Detect which cell encompasses the target text, then output its [x, y] center coordinate. 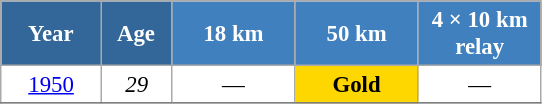
18 km [234, 34]
Year [52, 34]
4 × 10 km relay [480, 34]
1950 [52, 85]
29 [136, 85]
Age [136, 34]
Gold [356, 85]
50 km [356, 34]
